From the cell containing the given text, extract its center point as (X, Y) coordinate. 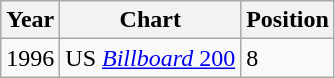
Position (288, 20)
8 (288, 58)
Chart (150, 20)
Year (30, 20)
US Billboard 200 (150, 58)
1996 (30, 58)
